Scan for the cell matching the given text and deliver its [x, y] coordinate at center. 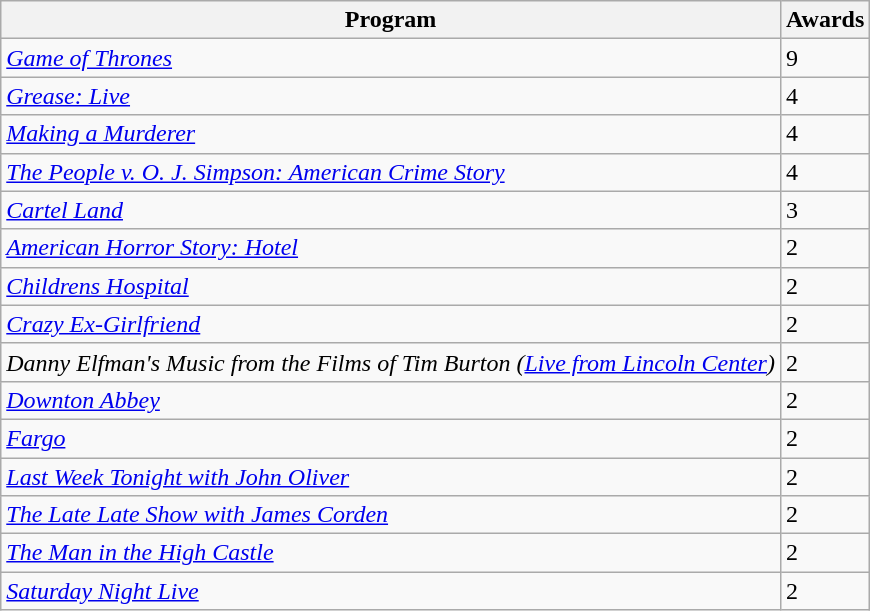
The Man in the High Castle [391, 553]
Childrens Hospital [391, 286]
Crazy Ex-Girlfriend [391, 324]
Awards [824, 20]
9 [824, 58]
Grease: Live [391, 96]
Fargo [391, 438]
American Horror Story: Hotel [391, 248]
3 [824, 210]
Making a Murderer [391, 134]
The People v. O. J. Simpson: American Crime Story [391, 172]
Downton Abbey [391, 400]
Last Week Tonight with John Oliver [391, 477]
Game of Thrones [391, 58]
Cartel Land [391, 210]
Program [391, 20]
The Late Late Show with James Corden [391, 515]
Saturday Night Live [391, 591]
Danny Elfman's Music from the Films of Tim Burton (Live from Lincoln Center) [391, 362]
